Scan for the cell matching the given text and deliver its (X, Y) coordinate at center. 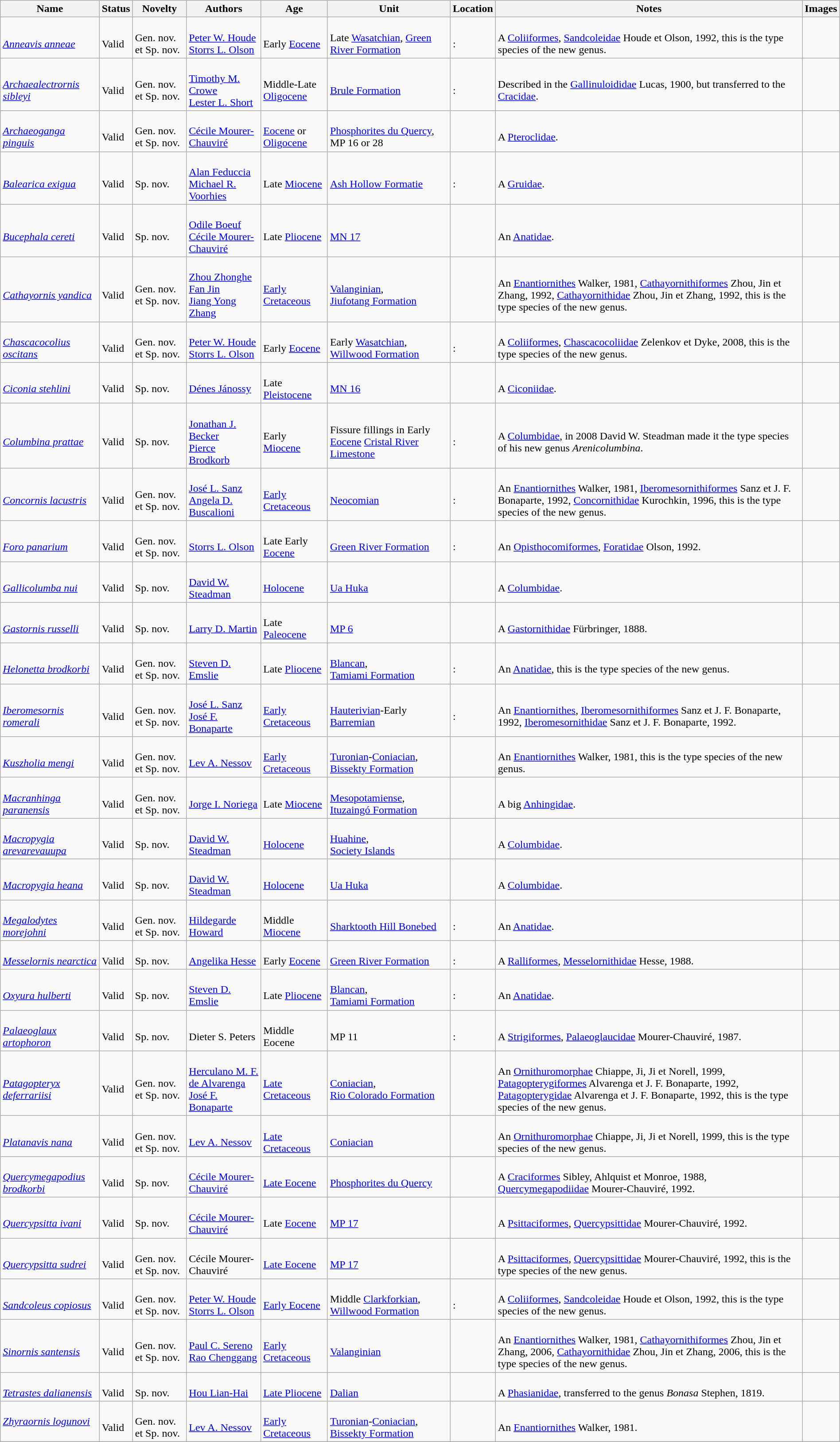
Valanginian (389, 1346)
Balearica exigua (50, 178)
Early Miocene (294, 435)
Iberomesornis romerali (50, 711)
Valanginian,Jiufotang Formation (389, 289)
Megalodytes morejohni (50, 920)
Status (116, 9)
Oxyura hulberti (50, 990)
Archaealectrornis sibleyi (50, 84)
Early Wasatchian,Willwood Formation (389, 342)
Macropygia heana (50, 879)
Middle Clarkforkian,Willwood Formation (389, 1299)
A Ciconiidae. (649, 383)
Bucephala cereti (50, 230)
Location (473, 9)
Ciconia stehlini (50, 383)
A Columbidae, in 2008 David W. Steadman made it the type species of his new genus Arenicolumbina. (649, 435)
Sinornis santensis (50, 1346)
Middle Miocene (294, 920)
A Craciformes Sibley, Ahlquist et Monroe, 1988, Quercymegapodiidae Mourer-Chauviré, 1992. (649, 1177)
MN 16 (389, 383)
Dalian (389, 1387)
Storrs L. Olson (224, 541)
Chascacocolius oscitans (50, 342)
An Enantiornithes Walker, 1981, this is the type species of the new genus. (649, 757)
An Enantiornithes Walker, 1981. (649, 1422)
Messelornis nearctica (50, 955)
A Phasianidae, transferred to the genus Bonasa Stephen, 1819. (649, 1387)
Name (50, 9)
Sharktooth Hill Bonebed (389, 920)
A Psittaciformes, Quercypsittidae Mourer-Chauviré, 1992, this is the type species of the new genus. (649, 1258)
Huahine,Society Islands (389, 839)
Kuszholia mengi (50, 757)
A Coliiformes, Chascacocoliidae Zelenkov et Dyke, 2008, this is the type species of the new genus. (649, 342)
Concornis lacustris (50, 494)
An Enantiornithes, Iberomesornithiformes Sanz et J. F. Bonaparte, 1992, Iberomesornithidae Sanz et J. F. Bonaparte, 1992. (649, 711)
Hou Lian-Hai (224, 1387)
Quercypsitta sudrei (50, 1258)
A Gruidae. (649, 178)
José L. SanzAngela D. Buscalioni (224, 494)
An Opisthocomiformes, Foratidae Olson, 1992. (649, 541)
Jorge I. Noriega (224, 798)
Columbina prattae (50, 435)
A Pteroclidae. (649, 131)
Coniacian (389, 1136)
Brule Formation (389, 84)
A Gastornithidae Fürbringer, 1888. (649, 623)
Anneavis anneae (50, 38)
Eocene or Oligocene (294, 131)
Mesopotamiense,Ituzaingó Formation (389, 798)
Macropygia arevarevauupa (50, 839)
Quercymegapodius brodkorbi (50, 1177)
Dieter S. Peters (224, 1030)
Middle-Late Oligocene (294, 84)
Gallicolumba nui (50, 582)
Platanavis nana (50, 1136)
Helonetta brodkorbi (50, 664)
José L. SanzJosé F. Bonaparte (224, 711)
Palaeoglaux artophoron (50, 1030)
MN 17 (389, 230)
Hauterivian-Early Barremian (389, 711)
Quercypsitta ivani (50, 1217)
Age (294, 9)
Late Pleistocene (294, 383)
Phosphorites du Quercy (389, 1177)
MP 11 (389, 1030)
An Anatidae, this is the type species of the new genus. (649, 664)
Jonathan J. BeckerPierce Brodkorb (224, 435)
Neocomian (389, 494)
Images (821, 9)
A Strigiformes, Palaeoglaucidae Mourer-Chauviré, 1987. (649, 1030)
Unit (389, 9)
Fissure fillings in Early Eocene Cristal River Limestone (389, 435)
Sandcoleus copiosus (50, 1299)
Notes (649, 9)
Angelika Hesse (224, 955)
Alan FeducciaMichael R. Voorhies (224, 178)
A big Anhingidae. (649, 798)
Late Wasatchian, Green River Formation (389, 38)
Dénes Jánossy (224, 383)
MP 6 (389, 623)
Odile BoeufCécile Mourer-Chauviré (224, 230)
Coniacian,Rio Colorado Formation (389, 1083)
Authors (224, 9)
Tetrastes dalianensis (50, 1387)
Gastornis russelli (50, 623)
Patagopteryx deferrariisi (50, 1083)
A Psittaciformes, Quercypsittidae Mourer-Chauviré, 1992. (649, 1217)
Phosphorites du Quercy,MP 16 or 28 (389, 131)
An Ornithuromorphae Chiappe, Ji, Ji et Norell, 1999, this is the type species of the new genus. (649, 1136)
Foro panarium (50, 541)
Late Paleocene (294, 623)
Cathayornis yandica (50, 289)
Archaeoganga pinguis (50, 131)
Middle Eocene (294, 1030)
Described in the Gallinuloididae Lucas, 1900, but transferred to the Cracidae. (649, 84)
Herculano M. F. de AlvarengaJosé F. Bonaparte (224, 1083)
Ash Hollow Formatie (389, 178)
Timothy M. CroweLester L. Short (224, 84)
Macranhinga paranensis (50, 798)
Larry D. Martin (224, 623)
A Ralliformes, Messelornithidae Hesse, 1988. (649, 955)
Paul C. SerenoRao Chenggang (224, 1346)
Zhou ZhongheFan JinJiang Yong Zhang (224, 289)
Zhyraornis logunovi (50, 1422)
Late Early Eocene (294, 541)
Hildegarde Howard (224, 920)
Novelty (159, 9)
